Search for the cell housing the specified text and yield its (X, Y) center coordinate. 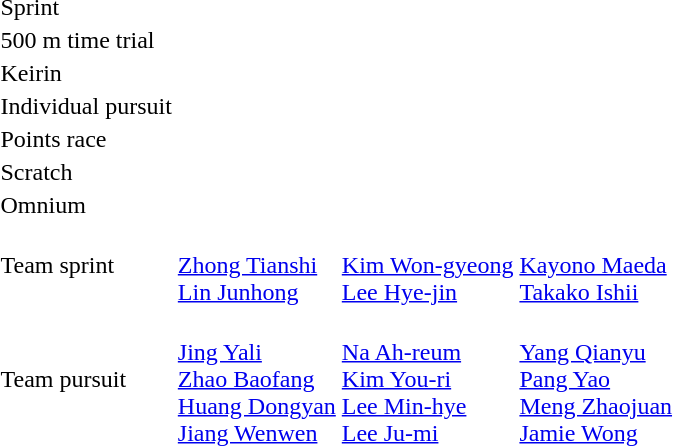
Kim Won-gyeongLee Hye-jin (428, 265)
Zhong TianshiLin Junhong (256, 265)
